From the cell containing the given text, extract its center point as (X, Y) coordinate. 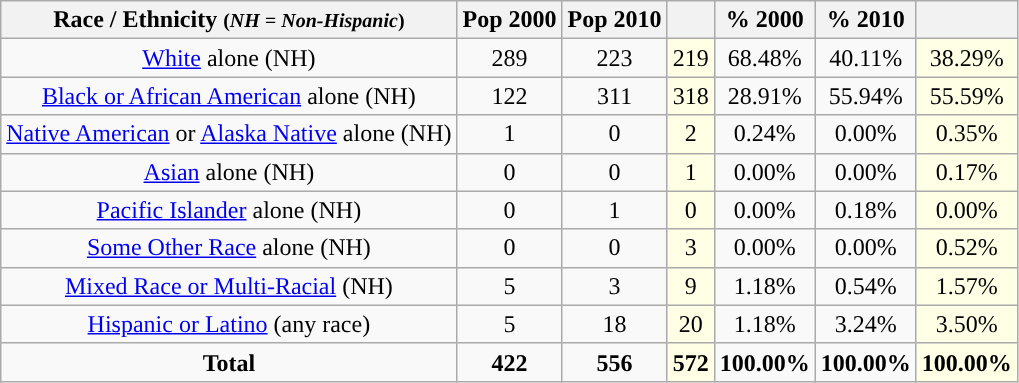
38.29% (966, 58)
Black or African American alone (NH) (229, 96)
0.24% (764, 134)
9 (690, 286)
Asian alone (NH) (229, 172)
18 (614, 324)
3.24% (866, 324)
311 (614, 96)
40.11% (866, 58)
223 (614, 58)
28.91% (764, 96)
Hispanic or Latino (any race) (229, 324)
572 (690, 362)
Pop 2000 (510, 20)
0.35% (966, 134)
Native American or Alaska Native alone (NH) (229, 134)
Pacific Islander alone (NH) (229, 210)
55.94% (866, 96)
55.59% (966, 96)
289 (510, 58)
Mixed Race or Multi-Racial (NH) (229, 286)
0.52% (966, 248)
556 (614, 362)
Total (229, 362)
318 (690, 96)
% 2010 (866, 20)
122 (510, 96)
Some Other Race alone (NH) (229, 248)
20 (690, 324)
422 (510, 362)
0.18% (866, 210)
Pop 2010 (614, 20)
0.54% (866, 286)
68.48% (764, 58)
3.50% (966, 324)
0.17% (966, 172)
1.57% (966, 286)
White alone (NH) (229, 58)
2 (690, 134)
219 (690, 58)
Race / Ethnicity (NH = Non-Hispanic) (229, 20)
% 2000 (764, 20)
